Determine the [X, Y] coordinate at the center of the cell enclosing the given text.  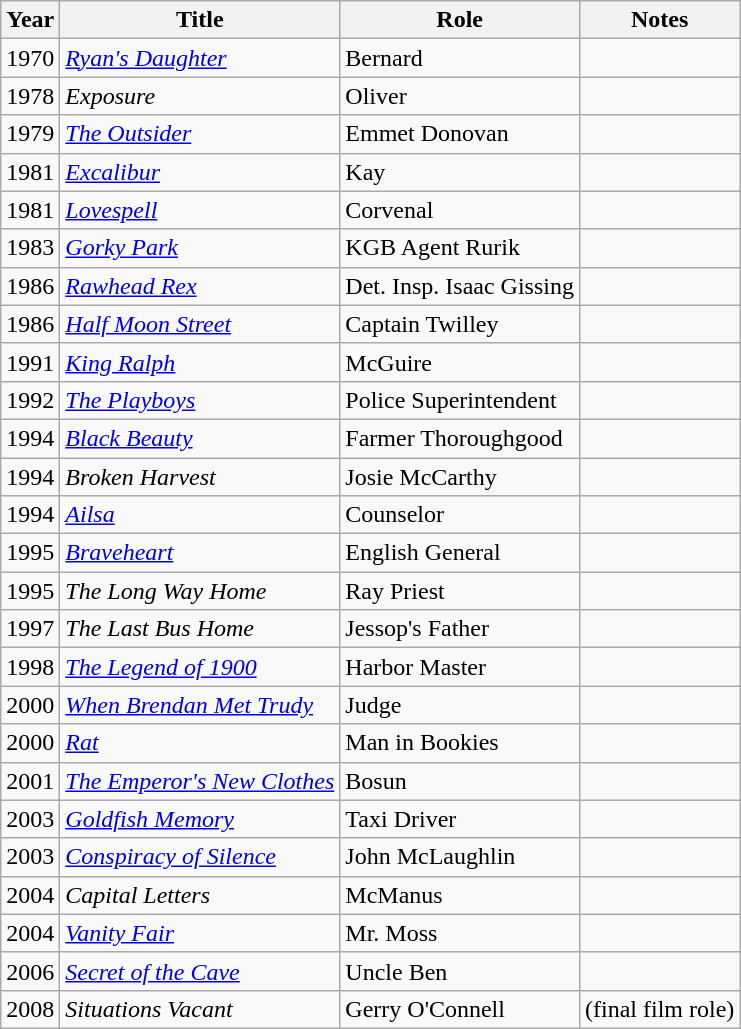
McGuire [460, 362]
(final film role) [659, 1009]
1997 [30, 629]
Lovespell [200, 210]
Farmer Thoroughgood [460, 438]
Capital Letters [200, 895]
Ryan's Daughter [200, 58]
Broken Harvest [200, 477]
Gerry O'Connell [460, 1009]
Emmet Donovan [460, 134]
Excalibur [200, 172]
1970 [30, 58]
Harbor Master [460, 667]
King Ralph [200, 362]
Uncle Ben [460, 971]
English General [460, 553]
Bernard [460, 58]
2006 [30, 971]
Goldfish Memory [200, 819]
Braveheart [200, 553]
When Brendan Met Trudy [200, 705]
The Emperor's New Clothes [200, 781]
Josie McCarthy [460, 477]
KGB Agent Rurik [460, 248]
Conspiracy of Silence [200, 857]
Man in Bookies [460, 743]
1998 [30, 667]
Police Superintendent [460, 400]
Judge [460, 705]
The Playboys [200, 400]
1979 [30, 134]
Bosun [460, 781]
Vanity Fair [200, 933]
Exposure [200, 96]
Jessop's Father [460, 629]
2001 [30, 781]
1983 [30, 248]
Mr. Moss [460, 933]
Gorky Park [200, 248]
Counselor [460, 515]
The Legend of 1900 [200, 667]
Situations Vacant [200, 1009]
2008 [30, 1009]
Ailsa [200, 515]
Title [200, 20]
Rawhead Rex [200, 286]
Black Beauty [200, 438]
Taxi Driver [460, 819]
Corvenal [460, 210]
Kay [460, 172]
Rat [200, 743]
Year [30, 20]
McManus [460, 895]
Role [460, 20]
1992 [30, 400]
The Long Way Home [200, 591]
Det. Insp. Isaac Gissing [460, 286]
Captain Twilley [460, 324]
Notes [659, 20]
1991 [30, 362]
The Outsider [200, 134]
Ray Priest [460, 591]
Secret of the Cave [200, 971]
The Last Bus Home [200, 629]
Half Moon Street [200, 324]
Oliver [460, 96]
John McLaughlin [460, 857]
1978 [30, 96]
